Detect which cell encompasses the target text, then output its [X, Y] center coordinate. 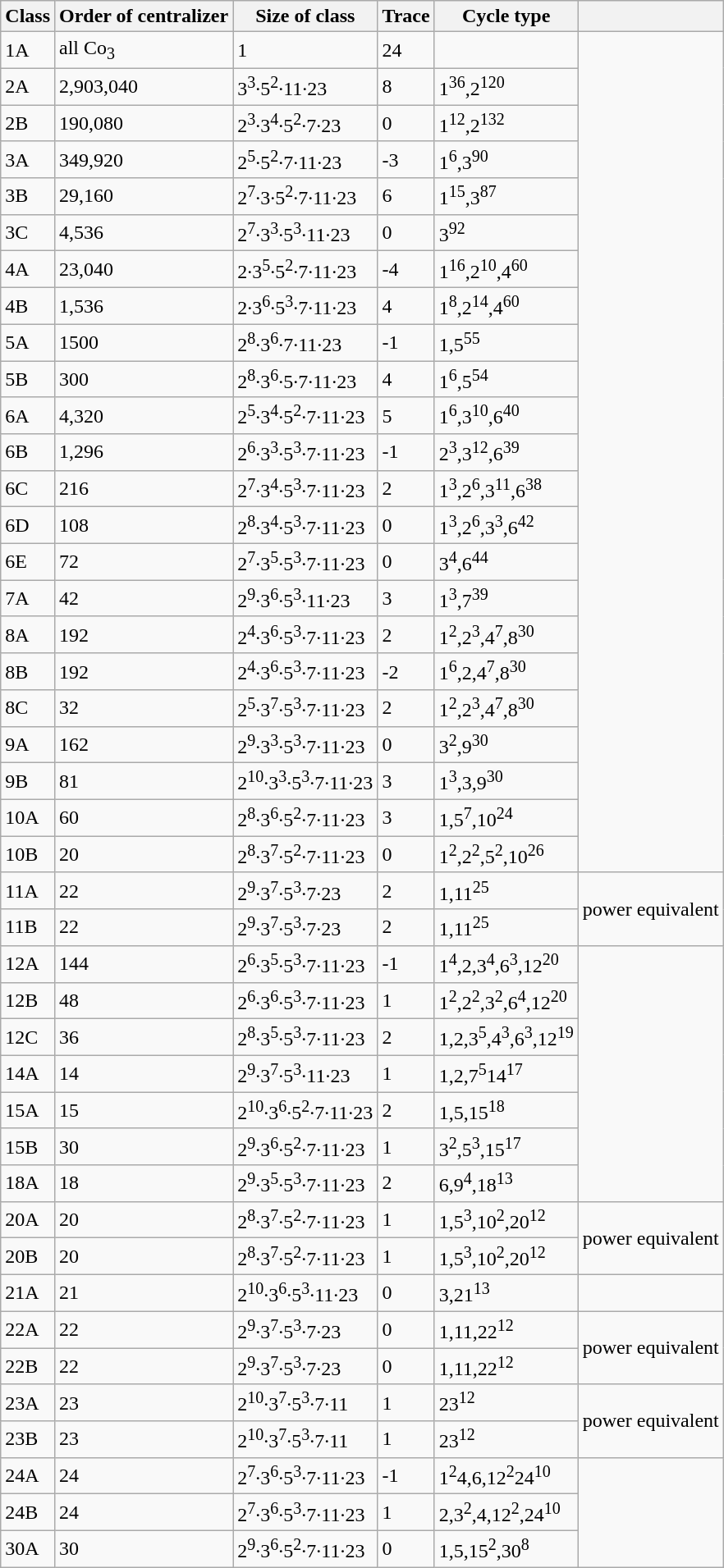
300 [144, 379]
24A [28, 1475]
1,57,1024 [506, 817]
29·37·53·11·23 [305, 1073]
23A [28, 1403]
8A [28, 635]
21 [144, 1293]
11B [28, 927]
16,2,47,830 [506, 671]
27·34·53·7·11·23 [305, 489]
112,2132 [506, 123]
2·35·52·7·11·23 [305, 269]
23,312,639 [506, 453]
14,2,34,63,1220 [506, 963]
29·36·53·11·23 [305, 599]
23B [28, 1439]
210·36·52·7·11·23 [305, 1111]
Size of class [305, 16]
22B [28, 1367]
60 [144, 817]
9B [28, 781]
6,94,1813 [506, 1183]
32 [144, 709]
29,160 [144, 197]
1,2,35,43,63,1219 [506, 1037]
16,390 [506, 159]
116,210,460 [506, 269]
6E [28, 561]
25·34·52·7·11·23 [305, 415]
8C [28, 709]
Trace [406, 16]
-4 [406, 269]
1A [28, 50]
Cycle type [506, 16]
11A [28, 891]
27·35·53·7·11·23 [305, 561]
28·36·7·11·23 [305, 343]
22A [28, 1329]
210·36·53·11·23 [305, 1293]
8 [406, 87]
-3 [406, 159]
81 [144, 781]
3B [28, 197]
30A [28, 1549]
36 [144, 1037]
12,22,32,64,1220 [506, 1001]
26·36·53·7·11·23 [305, 1001]
13,26,311,638 [506, 489]
4,320 [144, 415]
2B [28, 123]
26·33·53·7·11·23 [305, 453]
10B [28, 855]
15 [144, 1111]
1,555 [506, 343]
16,554 [506, 379]
115,387 [506, 197]
29·33·53·7·11·23 [305, 745]
1,5,1518 [506, 1111]
42 [144, 599]
1,5,152,308 [506, 1549]
20A [28, 1219]
3,2113 [506, 1293]
1,296 [144, 453]
6 [406, 197]
7A [28, 599]
136,2120 [506, 87]
12C [28, 1037]
2·36·53·7·11·23 [305, 305]
72 [144, 561]
144 [144, 963]
3C [28, 233]
13,26,33,642 [506, 525]
28·35·53·7·11·23 [305, 1037]
13,739 [506, 599]
216 [144, 489]
23·34·52·7·23 [305, 123]
20B [28, 1257]
14 [144, 1073]
25·52·7·11·23 [305, 159]
2,903,040 [144, 87]
34,644 [506, 561]
392 [506, 233]
4A [28, 269]
18 [144, 1183]
28·36·5·7·11·23 [305, 379]
12B [28, 1001]
8B [28, 671]
all Co3 [144, 50]
15A [28, 1111]
2,32,4,122,2410 [506, 1513]
12A [28, 963]
1,2,751417 [506, 1073]
14A [28, 1073]
16,310,640 [506, 415]
162 [144, 745]
10A [28, 817]
Class [28, 16]
18,214,460 [506, 305]
12,22,52,1026 [506, 855]
2A [28, 87]
1500 [144, 343]
29·35·53·7·11·23 [305, 1183]
28·34·53·7·11·23 [305, 525]
4B [28, 305]
18A [28, 1183]
32,930 [506, 745]
Order of centralizer [144, 16]
3A [28, 159]
190,080 [144, 123]
6A [28, 415]
6B [28, 453]
24B [28, 1513]
25·37·53·7·11·23 [305, 709]
108 [144, 525]
26·35·53·7·11·23 [305, 963]
1,536 [144, 305]
210·33·53·7·11·23 [305, 781]
5 [406, 415]
124,6,1222410 [506, 1475]
28·36·52·7·11·23 [305, 817]
349,920 [144, 159]
6D [28, 525]
5B [28, 379]
21A [28, 1293]
27·3·52·7·11·23 [305, 197]
5A [28, 343]
33·52·11·23 [305, 87]
9A [28, 745]
27·33·53·11·23 [305, 233]
6C [28, 489]
15B [28, 1147]
32,53,1517 [506, 1147]
4,536 [144, 233]
-2 [406, 671]
48 [144, 1001]
23,040 [144, 269]
13,3,930 [506, 781]
